From the cell containing the given text, extract its center point as [x, y] coordinate. 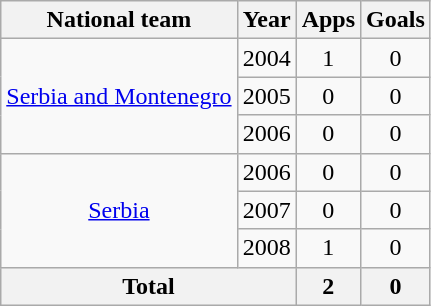
2007 [266, 210]
Goals [396, 20]
Serbia [119, 210]
2008 [266, 248]
Apps [328, 20]
Serbia and Montenegro [119, 96]
2 [328, 286]
Total [148, 286]
2005 [266, 96]
National team [119, 20]
2004 [266, 58]
Year [266, 20]
